From the cell containing the given text, extract its center point as [X, Y] coordinate. 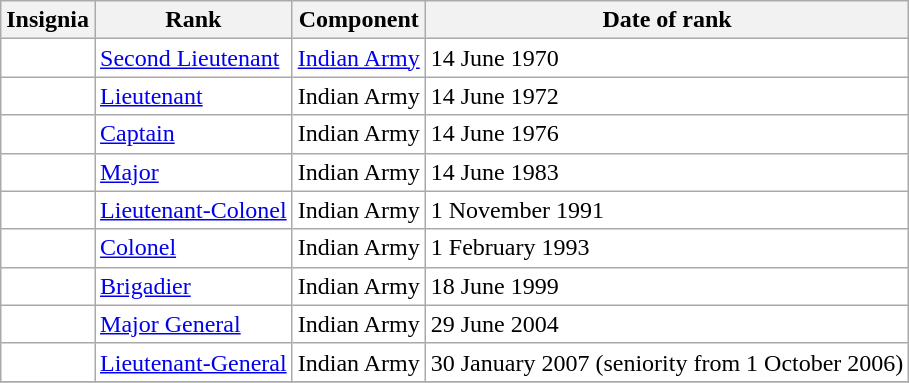
18 June 1999 [667, 286]
14 June 1970 [667, 58]
29 June 2004 [667, 324]
Brigadier [194, 286]
Date of rank [667, 20]
Lieutenant-General [194, 362]
Major General [194, 324]
Lieutenant-Colonel [194, 210]
Second Lieutenant [194, 58]
14 June 1976 [667, 134]
Component [358, 20]
14 June 1972 [667, 96]
Lieutenant [194, 96]
Insignia [48, 20]
Colonel [194, 248]
Major [194, 172]
1 February 1993 [667, 248]
Rank [194, 20]
1 November 1991 [667, 210]
30 January 2007 (seniority from 1 October 2006) [667, 362]
14 June 1983 [667, 172]
Captain [194, 134]
